For the text-containing cell, return its midpoint in [X, Y] coordinate format. 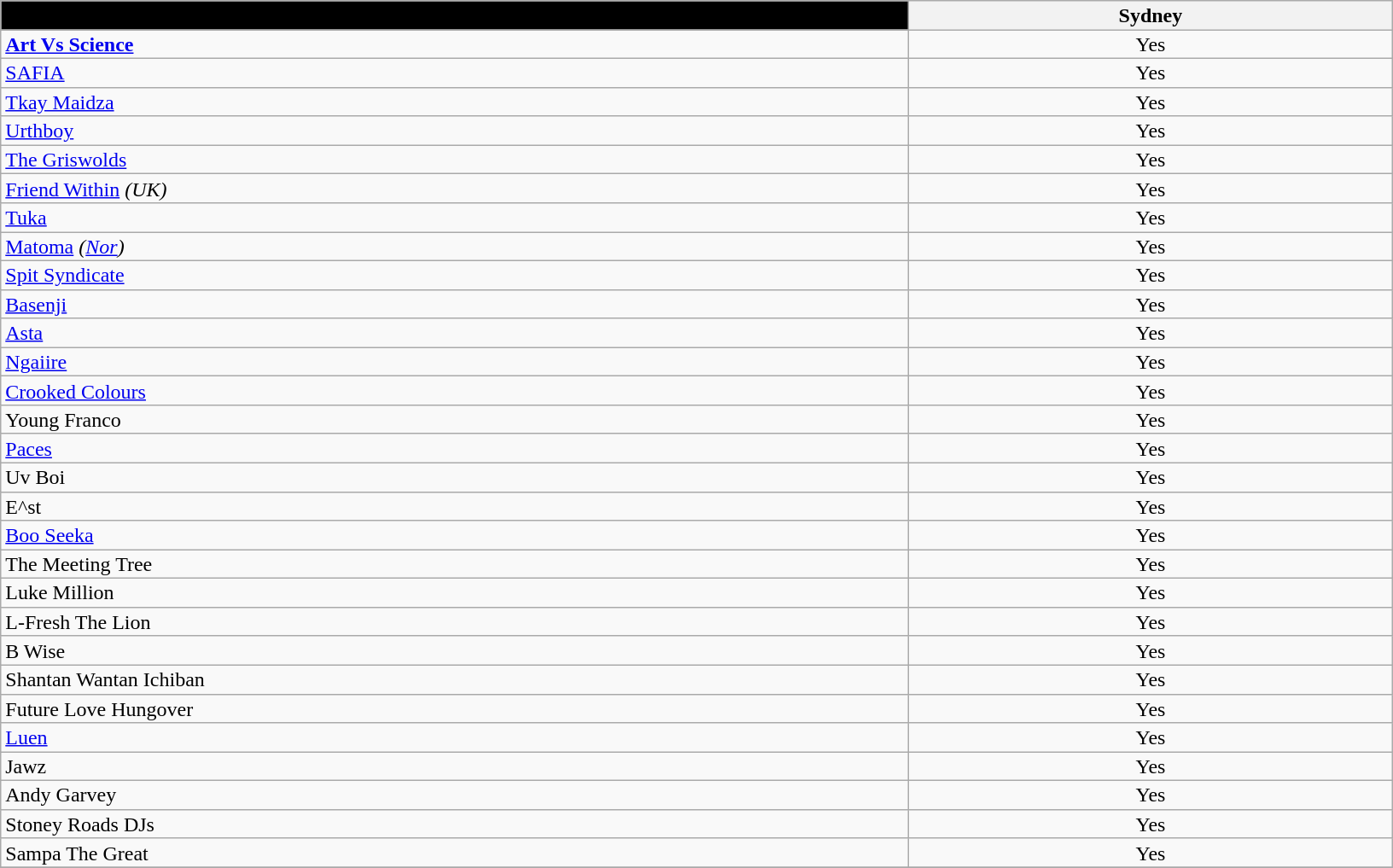
Uv Boi [455, 477]
Shantan Wantan Ichiban [455, 679]
Basenji [455, 304]
L-Fresh The Lion [455, 621]
The Griswolds [455, 160]
B Wise [455, 650]
Luen [455, 737]
Tuka [455, 218]
Young Franco [455, 420]
Jawz [455, 766]
Asta [455, 333]
Andy Garvey [455, 795]
Spit Syndicate [455, 275]
Crooked Colours [455, 391]
E^st [455, 506]
Friend Within (UK) [455, 189]
Stoney Roads DJs [455, 824]
Sampa The Great [455, 853]
Sydney [1151, 15]
Art Vs Science [455, 44]
Tkay Maidza [455, 102]
Luke Million [455, 593]
Matoma (Nor) [455, 247]
Boo Seeka [455, 535]
Paces [455, 448]
SAFIA [455, 73]
The Meeting Tree [455, 564]
Future Love Hungover [455, 708]
Ngaiire [455, 362]
Urthboy [455, 131]
